For the text-containing cell, return its midpoint in [x, y] coordinate format. 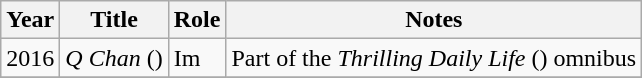
Q Chan () [114, 58]
Role [197, 20]
Part of the Thrilling Daily Life () omnibus [434, 58]
Im [197, 58]
Year [30, 20]
2016 [30, 58]
Notes [434, 20]
Title [114, 20]
